Find where the given text appears and provide that cell's center as [X, Y] coordinate. 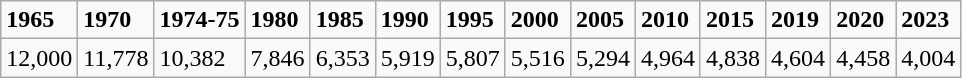
2000 [538, 20]
2023 [928, 20]
4,004 [928, 58]
1990 [408, 20]
1970 [116, 20]
7,846 [278, 58]
12,000 [40, 58]
4,838 [732, 58]
2005 [602, 20]
1985 [342, 20]
5,294 [602, 58]
1980 [278, 20]
1974-75 [200, 20]
1995 [472, 20]
6,353 [342, 58]
1965 [40, 20]
2015 [732, 20]
5,516 [538, 58]
2020 [864, 20]
2019 [798, 20]
4,604 [798, 58]
11,778 [116, 58]
5,919 [408, 58]
10,382 [200, 58]
5,807 [472, 58]
4,458 [864, 58]
4,964 [668, 58]
2010 [668, 20]
